Extract the [X, Y] coordinate from the center of the cell holding the provided text.  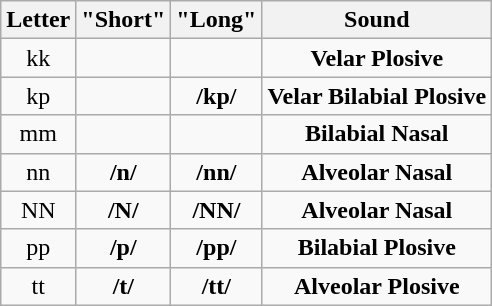
/tt/ [216, 286]
/pp/ [216, 248]
mm [38, 134]
Letter [38, 20]
/nn/ [216, 172]
NN [38, 210]
Velar Plosive [377, 58]
kk [38, 58]
/NN/ [216, 210]
/N/ [124, 210]
/t/ [124, 286]
/p/ [124, 248]
"Short" [124, 20]
/kp/ [216, 96]
tt [38, 286]
/n/ [124, 172]
kp [38, 96]
nn [38, 172]
"Long" [216, 20]
Velar Bilabial Plosive [377, 96]
Bilabial Plosive [377, 248]
Bilabial Nasal [377, 134]
Sound [377, 20]
Alveolar Plosive [377, 286]
pp [38, 248]
